Determine the (x, y) coordinate at the center of the cell enclosing the given text.  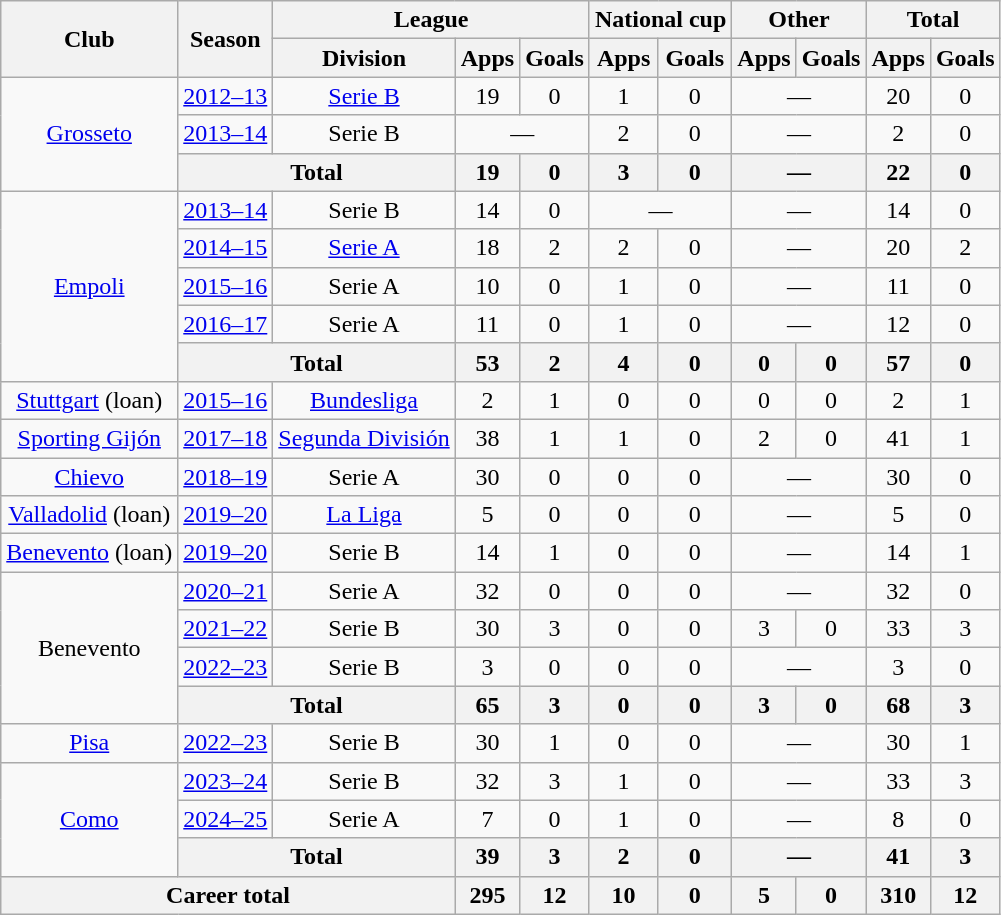
Segunda División (364, 438)
295 (487, 895)
65 (487, 705)
2017–18 (226, 438)
National cup (660, 20)
La Liga (364, 515)
53 (487, 362)
Sporting Gijón (90, 438)
Bundesliga (364, 400)
2018–19 (226, 477)
Pisa (90, 743)
Como (90, 819)
League (432, 20)
38 (487, 438)
39 (487, 857)
68 (898, 705)
2012–13 (226, 96)
Grosseto (90, 134)
310 (898, 895)
8 (898, 819)
22 (898, 172)
2016–17 (226, 324)
2014–15 (226, 248)
Empoli (90, 286)
2023–24 (226, 781)
Valladolid (loan) (90, 515)
Other (799, 20)
Division (364, 58)
Benevento (loan) (90, 553)
Season (226, 39)
Chievo (90, 477)
4 (623, 362)
Career total (228, 895)
2021–22 (226, 629)
7 (487, 819)
2020–21 (226, 591)
18 (487, 248)
57 (898, 362)
2024–25 (226, 819)
Benevento (90, 648)
Club (90, 39)
Stuttgart (loan) (90, 400)
